Locate the cell with the specified text and output its [X, Y] center coordinate. 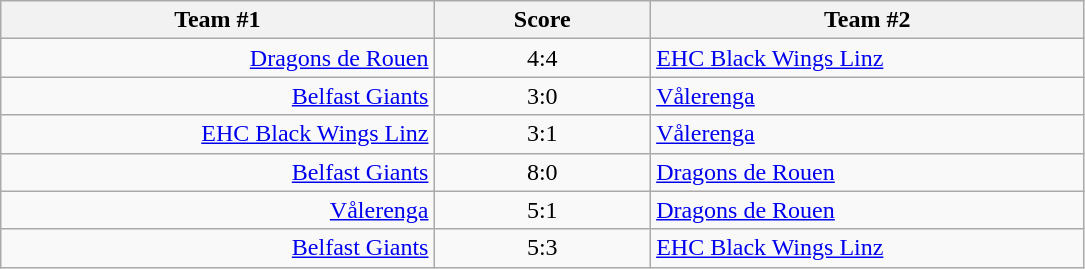
Score [542, 20]
3:1 [542, 134]
4:4 [542, 58]
5:1 [542, 210]
5:3 [542, 248]
3:0 [542, 96]
Team #2 [868, 20]
8:0 [542, 172]
Team #1 [218, 20]
